From the cell containing the given text, extract its center point as (x, y) coordinate. 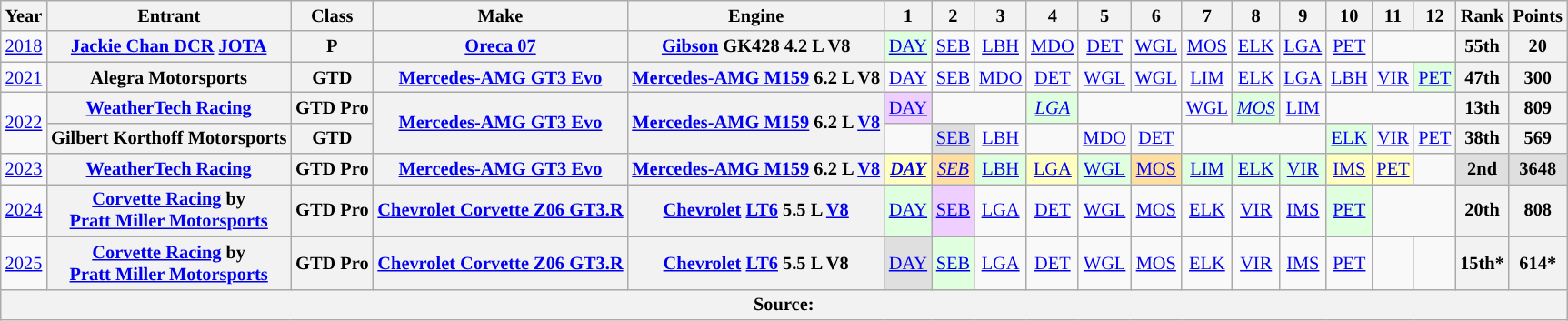
20th (1482, 210)
2 (953, 15)
Entrant (169, 15)
3 (1000, 15)
47th (1482, 77)
10 (1349, 15)
3648 (1538, 169)
5 (1104, 15)
614* (1538, 263)
2022 (24, 122)
Oreca 07 (500, 46)
15th* (1482, 263)
20 (1538, 46)
8 (1256, 15)
2024 (24, 210)
12 (1434, 15)
Class (332, 15)
809 (1538, 107)
2025 (24, 263)
569 (1538, 138)
P (332, 46)
9 (1303, 15)
2nd (1482, 169)
Year (24, 15)
Alegra Motorsports (169, 77)
38th (1482, 138)
Gibson GK428 4.2 L V8 (755, 46)
13th (1482, 107)
1 (908, 15)
Points (1538, 15)
7 (1207, 15)
808 (1538, 210)
2018 (24, 46)
4 (1053, 15)
Source: (784, 305)
Jackie Chan DCR JOTA (169, 46)
Engine (755, 15)
Rank (1482, 15)
2021 (24, 77)
Gilbert Korthoff Motorsports (169, 138)
300 (1538, 77)
11 (1393, 15)
55th (1482, 46)
6 (1156, 15)
Make (500, 15)
2023 (24, 169)
